Search for the cell housing the specified text and yield its [X, Y] center coordinate. 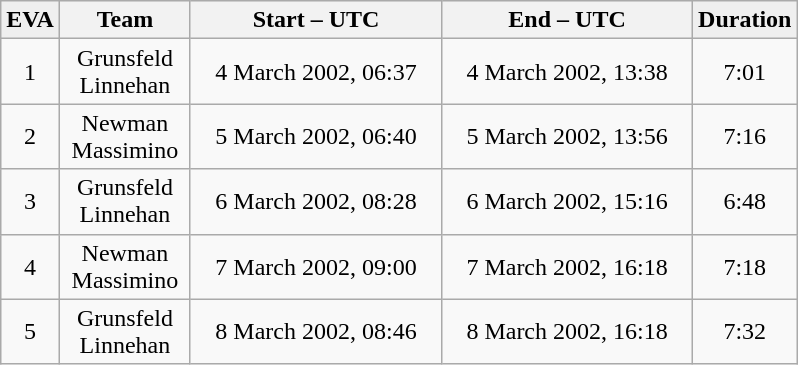
5 [30, 332]
Team [124, 20]
Duration [745, 20]
7 March 2002, 16:18 [568, 266]
7:18 [745, 266]
6:48 [745, 202]
5 March 2002, 13:56 [568, 136]
7:32 [745, 332]
7 March 2002, 09:00 [316, 266]
6 March 2002, 15:16 [568, 202]
4 March 2002, 06:37 [316, 72]
EVA [30, 20]
Start – UTC [316, 20]
7:01 [745, 72]
4 [30, 266]
3 [30, 202]
4 March 2002, 13:38 [568, 72]
6 March 2002, 08:28 [316, 202]
End – UTC [568, 20]
1 [30, 72]
7:16 [745, 136]
5 March 2002, 06:40 [316, 136]
8 March 2002, 16:18 [568, 332]
2 [30, 136]
8 March 2002, 08:46 [316, 332]
